Identify which cell holds the provided text, then report its [X, Y] central coordinate. 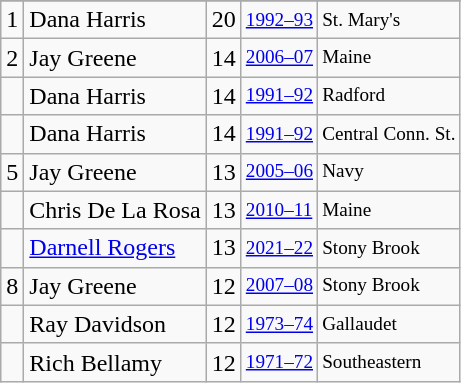
8 [12, 286]
20 [224, 20]
1 [12, 20]
Rich Bellamy [115, 362]
Navy [389, 172]
St. Mary's [389, 20]
1973–74 [279, 324]
2006–07 [279, 58]
Ray Davidson [115, 324]
Chris De La Rosa [115, 210]
2021–22 [279, 248]
5 [12, 172]
Gallaudet [389, 324]
Darnell Rogers [115, 248]
Southeastern [389, 362]
1992–93 [279, 20]
Radford [389, 96]
Central Conn. St. [389, 134]
1971–72 [279, 362]
2010–11 [279, 210]
2 [12, 58]
2007–08 [279, 286]
2005–06 [279, 172]
